Capture the cell that displays the provided text and extract its [x, y] central coordinate. 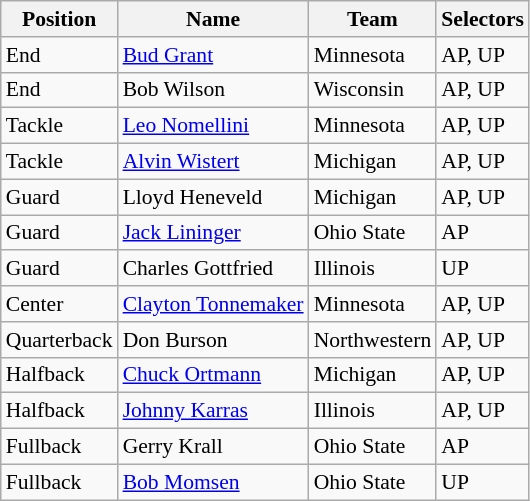
Name [214, 19]
Bob Wilson [214, 90]
Bud Grant [214, 55]
Position [60, 19]
Lloyd Heneveld [214, 197]
Charles Gottfried [214, 269]
Quarterback [60, 340]
Don Burson [214, 340]
Bob Momsen [214, 482]
Jack Lininger [214, 233]
Gerry Krall [214, 447]
Selectors [482, 19]
Northwestern [373, 340]
Leo Nomellini [214, 126]
Center [60, 304]
Chuck Ortmann [214, 375]
Clayton Tonnemaker [214, 304]
Alvin Wistert [214, 162]
Johnny Karras [214, 411]
Wisconsin [373, 90]
Team [373, 19]
